Capture the cell that displays the provided text and extract its [X, Y] central coordinate. 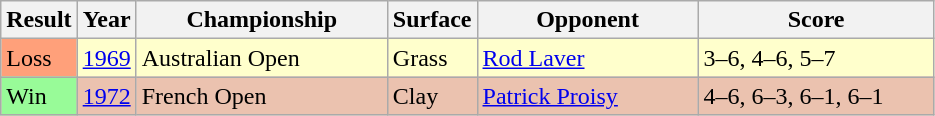
Australian Open [262, 58]
Rod Laver [588, 58]
Clay [432, 96]
4–6, 6–3, 6–1, 6–1 [816, 96]
1969 [106, 58]
Result [39, 20]
Grass [432, 58]
Opponent [588, 20]
1972 [106, 96]
3–6, 4–6, 5–7 [816, 58]
Score [816, 20]
Loss [39, 58]
Year [106, 20]
Championship [262, 20]
Patrick Proisy [588, 96]
Surface [432, 20]
Win [39, 96]
French Open [262, 96]
